Extract the [X, Y] coordinate from the center of the cell holding the provided text.  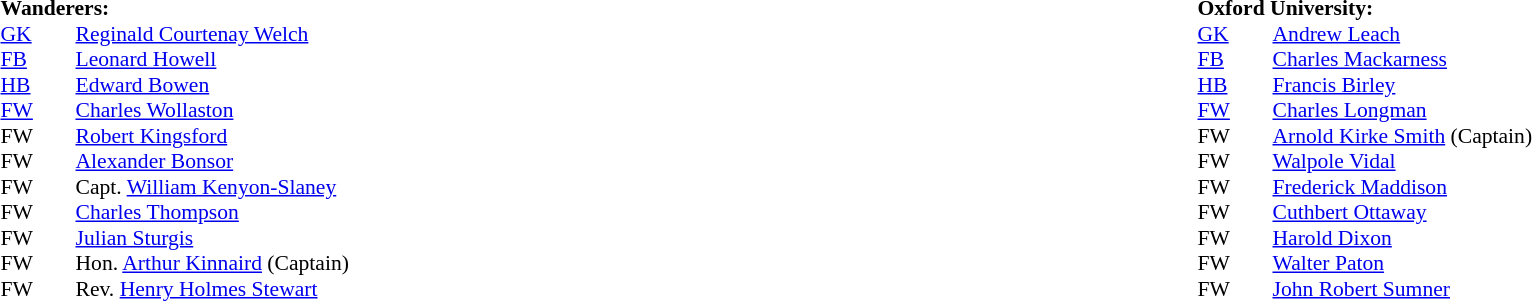
Edward Bowen [212, 85]
Andrew Leach [1402, 34]
Charles Longman [1402, 111]
Walpole Vidal [1402, 161]
Cuthbert Ottaway [1402, 213]
Alexander Bonsor [212, 161]
Arnold Kirke Smith (Captain) [1402, 136]
Harold Dixon [1402, 238]
Frederick Maddison [1402, 187]
Charles Wollaston [212, 111]
Julian Sturgis [212, 238]
Charles Thompson [212, 213]
Leonard Howell [212, 59]
Charles Mackarness [1402, 59]
Robert Kingsford [212, 136]
Francis Birley [1402, 85]
Walter Paton [1402, 263]
Hon. Arthur Kinnaird (Captain) [212, 263]
Reginald Courtenay Welch [212, 34]
Capt. William Kenyon-Slaney [212, 187]
